Output the (X, Y) coordinate of the center of the cell containing the given text.  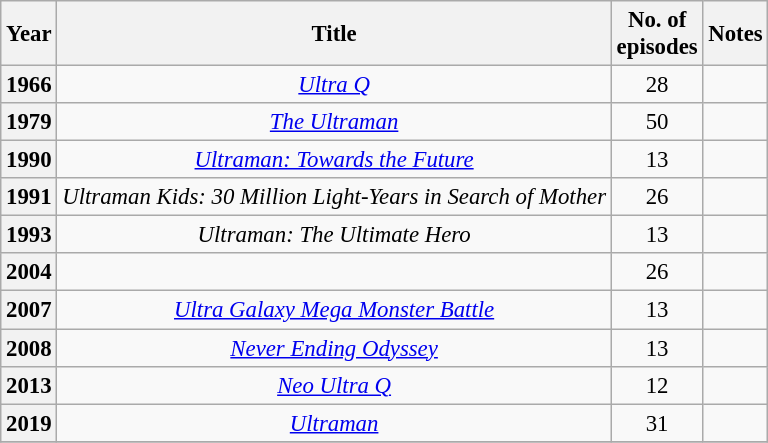
Year (29, 34)
The Ultraman (334, 122)
Ultra Galaxy Mega Monster Battle (334, 310)
Neo Ultra Q (334, 385)
1993 (29, 235)
Never Ending Odyssey (334, 348)
2013 (29, 385)
Ultraman: Towards the Future (334, 160)
Title (334, 34)
2019 (29, 423)
Ultraman (334, 423)
2007 (29, 310)
2008 (29, 348)
28 (657, 85)
31 (657, 423)
1991 (29, 197)
No. ofepisodes (657, 34)
Ultraman: The Ultimate Hero (334, 235)
Ultra Q (334, 85)
2004 (29, 273)
1979 (29, 122)
Ultraman Kids: 30 Million Light-Years in Search of Mother (334, 197)
1966 (29, 85)
1990 (29, 160)
12 (657, 385)
50 (657, 122)
Notes (736, 34)
